Detect which cell encompasses the target text, then output its (X, Y) center coordinate. 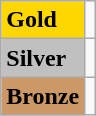
Silver (43, 58)
Gold (43, 20)
Bronze (43, 96)
